Detect which cell encompasses the target text, then output its (X, Y) center coordinate. 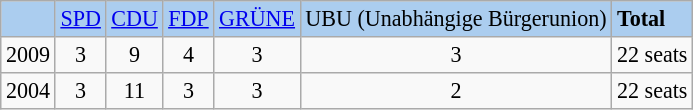
11 (134, 90)
2 (456, 90)
UBU (Unabhängige Bürgerunion) (456, 18)
Total (652, 18)
2004 (28, 90)
4 (188, 54)
2009 (28, 54)
SPD (80, 18)
CDU (134, 18)
FDP (188, 18)
9 (134, 54)
GRÜNE (257, 18)
